Return [x, y] of the center of cell containing provided text 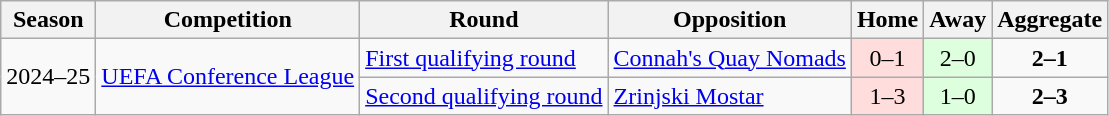
Round [484, 20]
1–0 [958, 96]
2024–25 [48, 77]
First qualifying round [484, 58]
Away [958, 20]
Aggregate [1050, 20]
0–1 [887, 58]
Home [887, 20]
Competition [228, 20]
Season [48, 20]
Connah's Quay Nomads [730, 58]
Opposition [730, 20]
Second qualifying round [484, 96]
Zrinjski Mostar [730, 96]
UEFA Conference League [228, 77]
2–0 [958, 58]
1–3 [887, 96]
2–3 [1050, 96]
2–1 [1050, 58]
